Output the [X, Y] coordinate of the center of the cell containing the given text.  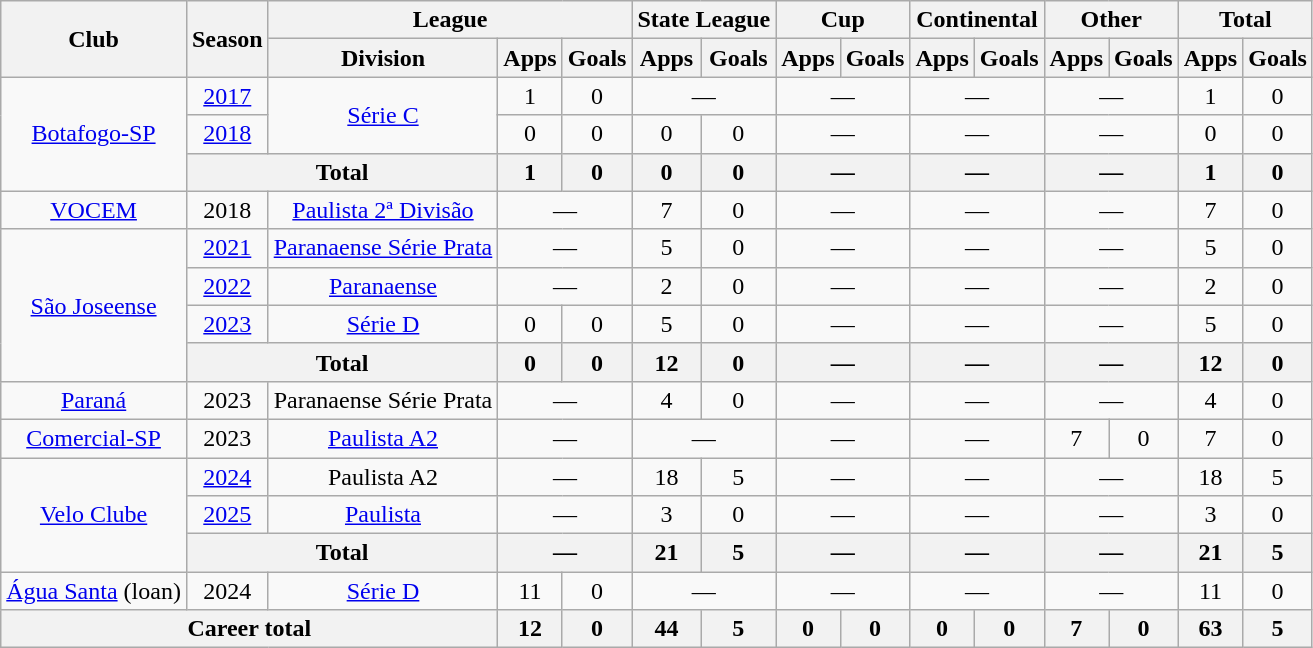
VOCEM [94, 210]
2025 [227, 515]
Série C [383, 115]
Paulista 2ª Divisão [383, 210]
2017 [227, 96]
Paulista [383, 515]
São Joseense [94, 305]
League [450, 20]
Continental [977, 20]
Água Santa (loan) [94, 591]
Comercial-SP [94, 438]
Velo Clube [94, 515]
Career total [250, 629]
Other [1111, 20]
Paranaense [383, 286]
44 [666, 629]
2021 [227, 248]
Club [94, 39]
2022 [227, 286]
State League [704, 20]
Paraná [94, 400]
Season [227, 39]
Division [383, 58]
63 [1210, 629]
Botafogo-SP [94, 134]
Cup [843, 20]
